Capture the cell that displays the provided text and extract its [x, y] central coordinate. 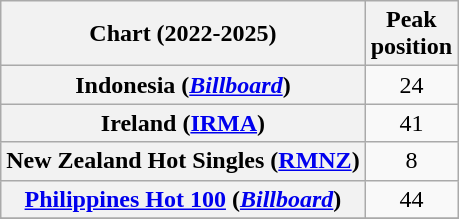
Chart (2022-2025) [183, 34]
44 [411, 199]
Indonesia (Billboard) [183, 85]
New Zealand Hot Singles (RMNZ) [183, 161]
Peakposition [411, 34]
Philippines Hot 100 (Billboard) [183, 199]
41 [411, 123]
Ireland (IRMA) [183, 123]
8 [411, 161]
24 [411, 85]
